Output the [x, y] coordinate of the center of the cell containing the given text.  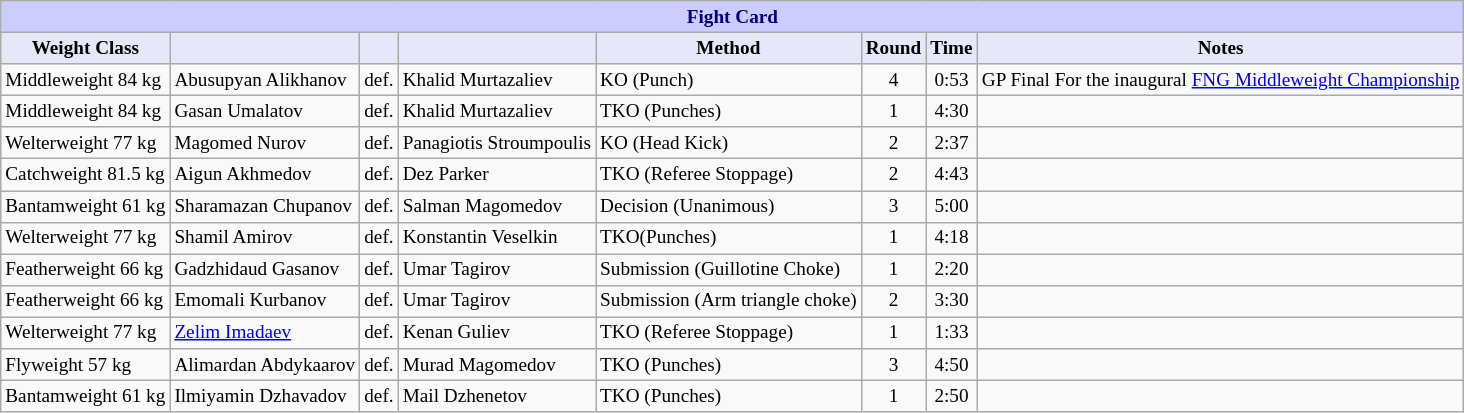
Round [894, 48]
Shamil Amirov [265, 238]
Weight Class [86, 48]
4:50 [952, 365]
2:37 [952, 143]
Dez Parker [496, 175]
Submission (Guillotine Choke) [729, 270]
Decision (Unanimous) [729, 206]
Zelim Imadaev [265, 333]
TKO(Punches) [729, 238]
4:18 [952, 238]
Sharamazan Chupanov [265, 206]
Kenan Guliev [496, 333]
Ilmiyamin Dzhavadov [265, 396]
Abusupyan Alikhanov [265, 80]
KO (Head Kick) [729, 143]
2:50 [952, 396]
Alimardan Abdykaarov [265, 365]
Submission (Arm triangle choke) [729, 301]
Notes [1220, 48]
Magomed Nurov [265, 143]
Aigun Akhmedov [265, 175]
Murad Magomedov [496, 365]
4:43 [952, 175]
5:00 [952, 206]
Konstantin Veselkin [496, 238]
Fight Card [732, 17]
Panagiotis Stroumpoulis [496, 143]
0:53 [952, 80]
Gadzhidaud Gasanov [265, 270]
KO (Punch) [729, 80]
4:30 [952, 111]
Gasan Umalatov [265, 111]
Mail Dzhenetov [496, 396]
Time [952, 48]
4 [894, 80]
1:33 [952, 333]
Flyweight 57 kg [86, 365]
3:30 [952, 301]
Method [729, 48]
Catchweight 81.5 kg [86, 175]
Emomali Kurbanov [265, 301]
2:20 [952, 270]
GP Final For the inaugural FNG Middleweight Championship [1220, 80]
Salman Magomedov [496, 206]
